Provide the (X, Y) coordinate of the cell's center where the given text is located.  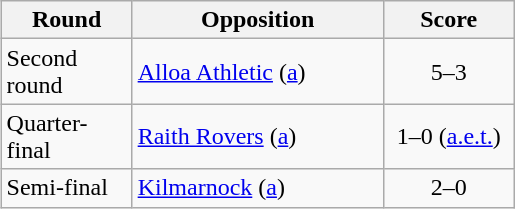
Opposition (258, 20)
Quarter-final (66, 136)
Score (448, 20)
Alloa Athletic (a) (258, 72)
Raith Rovers (a) (258, 136)
Second round (66, 72)
1–0 (a.e.t.) (448, 136)
Round (66, 20)
Semi-final (66, 188)
2–0 (448, 188)
5–3 (448, 72)
Kilmarnock (a) (258, 188)
